From the cell containing the given text, extract its center point as (X, Y) coordinate. 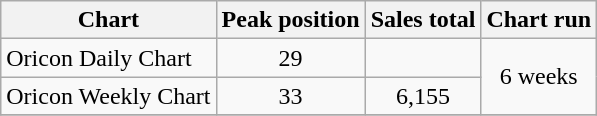
Sales total (423, 20)
Chart (108, 20)
6,155 (423, 96)
Chart run (539, 20)
6 weeks (539, 77)
Oricon Weekly Chart (108, 96)
Peak position (290, 20)
Oricon Daily Chart (108, 58)
33 (290, 96)
29 (290, 58)
